Locate the cell with the specified text and output its [x, y] center coordinate. 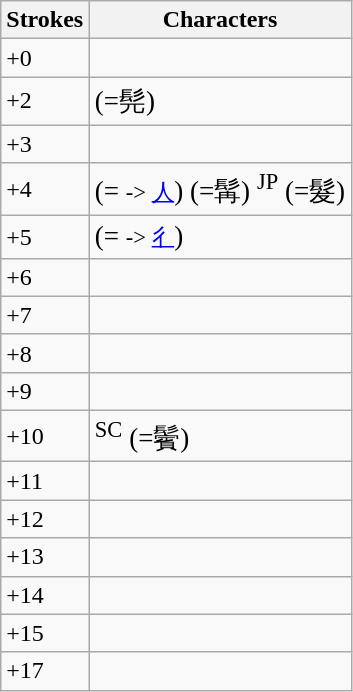
+6 [45, 277]
SC (=鬢) [220, 436]
Characters [220, 20]
+3 [45, 144]
+7 [45, 315]
Strokes [45, 20]
+9 [45, 391]
+10 [45, 436]
+2 [45, 101]
+14 [45, 595]
(= -> 彳) [220, 236]
(= -> 人) (=髯) JP (=髮) [220, 188]
+12 [45, 519]
+0 [45, 58]
+4 [45, 188]
+15 [45, 633]
+11 [45, 481]
+17 [45, 671]
+13 [45, 557]
+5 [45, 236]
(=髡) [220, 101]
+8 [45, 353]
